Find where the given text appears and provide that cell's center as (x, y) coordinate. 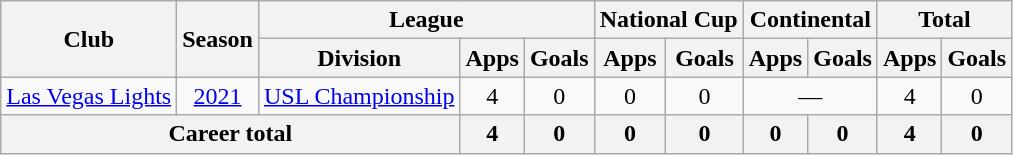
League (426, 20)
2021 (218, 96)
Career total (230, 134)
Total (944, 20)
Club (89, 39)
USL Championship (359, 96)
— (810, 96)
Las Vegas Lights (89, 96)
Continental (810, 20)
Season (218, 39)
Division (359, 58)
National Cup (668, 20)
